Output the (x, y) coordinate of the center of the cell containing the given text.  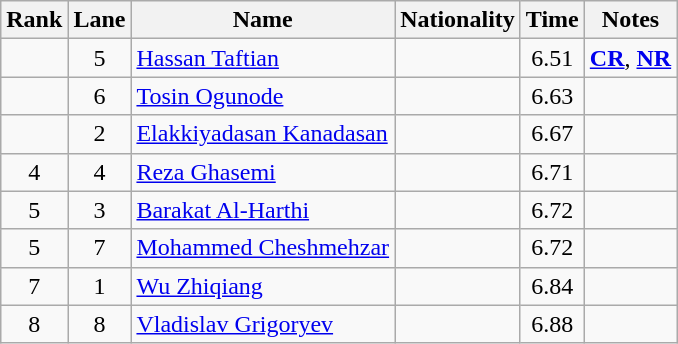
2 (100, 134)
Name (263, 20)
Time (552, 20)
1 (100, 286)
6.67 (552, 134)
CR, NR (630, 58)
Lane (100, 20)
6.51 (552, 58)
Rank (34, 20)
6.71 (552, 172)
Reza Ghasemi (263, 172)
6.84 (552, 286)
Notes (630, 20)
3 (100, 210)
Hassan Taftian (263, 58)
6 (100, 96)
Tosin Ogunode (263, 96)
6.88 (552, 324)
Elakkiyadasan Kanadasan (263, 134)
6.63 (552, 96)
Mohammed Cheshmehzar (263, 248)
Wu Zhiqiang (263, 286)
Nationality (458, 20)
Vladislav Grigoryev (263, 324)
Barakat Al-Harthi (263, 210)
